Locate the cell with the specified text and output its [x, y] center coordinate. 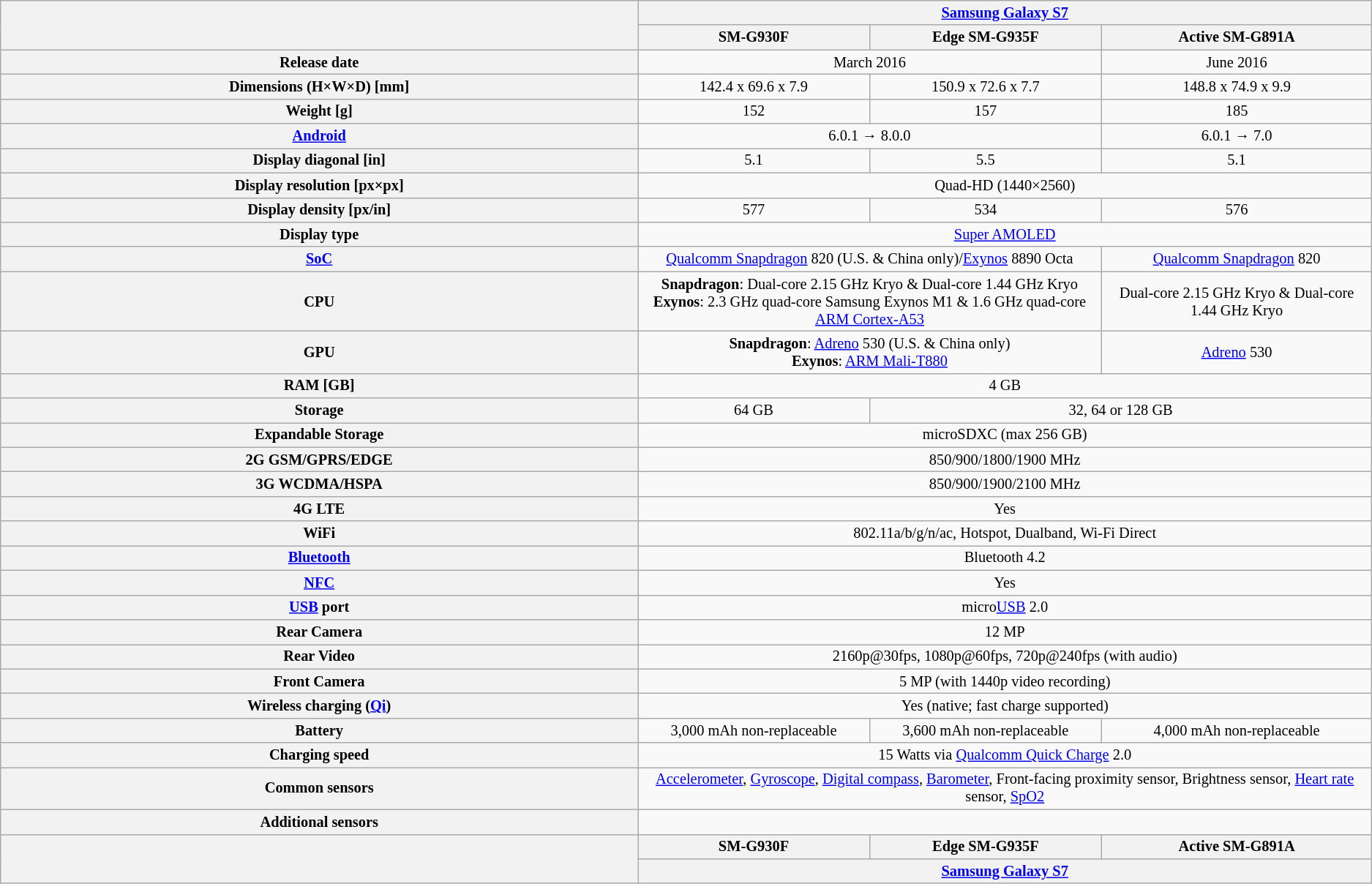
142.4 x 69.6 x 7.9 [754, 86]
microSDXC (max 256 GB) [1005, 435]
Rear Camera [319, 632]
RAM [GB] [319, 386]
150.9 x 72.6 x 7.7 [985, 86]
Front Camera [319, 681]
5.5 [985, 160]
Additional sensors [319, 822]
USB port [319, 607]
576 [1237, 210]
Qualcomm Snapdragon 820 [1237, 259]
4G LTE [319, 509]
12 MP [1005, 632]
185 [1237, 111]
June 2016 [1237, 62]
6.0.1 → 7.0 [1237, 136]
Snapdragon: Adreno 530 (U.S. & China only)Exynos: ARM Mali-T880 [870, 352]
3,000 mAh non-replaceable [754, 730]
Display resolution [px×px] [319, 185]
Dimensions (H×W×D) [mm] [319, 86]
Adreno 530 [1237, 352]
4 GB [1005, 386]
850/900/1800/1900 MHz [1005, 460]
Display diagonal [in] [319, 160]
577 [754, 210]
Common sensors [319, 788]
148.8 x 74.9 x 9.9 [1237, 86]
SoC [319, 259]
CPU [319, 301]
Release date [319, 62]
2160p@30fps, 1080p@60fps, 720p@240fps (with audio) [1005, 656]
4,000 mAh non-replaceable [1237, 730]
32, 64 or 128 GB [1120, 411]
802.11a/b/g/n/ac, Hotspot, Dualband, Wi-Fi Direct [1005, 533]
Wireless charging (Qi) [319, 705]
152 [754, 111]
Display type [319, 234]
3,600 mAh non-replaceable [985, 730]
534 [985, 210]
Bluetooth 4.2 [1005, 558]
Yes (native; fast charge supported) [1005, 705]
Qualcomm Snapdragon 820 (U.S. & China only)/Exynos 8890 Octa [870, 259]
15 Watts via Qualcomm Quick Charge 2.0 [1005, 755]
Quad-HD (1440×2560) [1005, 185]
microUSB 2.0 [1005, 607]
Android [319, 136]
Battery [319, 730]
Storage [319, 411]
6.0.1 → 8.0.0 [870, 136]
March 2016 [870, 62]
157 [985, 111]
Dual-core 2.15 GHz Kryo & Dual-core 1.44 GHz Kryo [1237, 301]
Snapdragon: Dual-core 2.15 GHz Kryo & Dual-core 1.44 GHz KryoExynos: 2.3 GHz quad-core Samsung Exynos M1 & 1.6 GHz quad-core ARM Cortex-A53 [870, 301]
2G GSM/GPRS/EDGE [319, 460]
3G WCDMA/HSPA [319, 484]
Display density [px/in] [319, 210]
Accelerometer, Gyroscope, Digital compass, Barometer, Front-facing proximity sensor, Brightness sensor, Heart rate sensor, SpO2 [1005, 788]
Super AMOLED [1005, 234]
Weight [g] [319, 111]
850/900/1900/2100 MHz [1005, 484]
Charging speed [319, 755]
GPU [319, 352]
64 GB [754, 411]
Rear Video [319, 656]
NFC [319, 583]
Expandable Storage [319, 435]
WiFi [319, 533]
Bluetooth [319, 558]
5 MP (with 1440p video recording) [1005, 681]
